Return [x, y] of the center of cell containing provided text 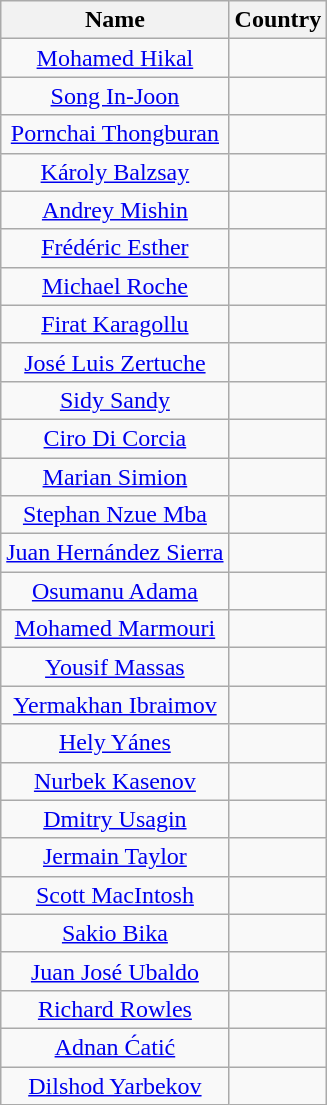
Ciro Di Corcia [115, 438]
Adnan Ćatić [115, 1047]
Juan José Ubaldo [115, 971]
Mohamed Hikal [115, 58]
Scott MacIntosh [115, 895]
Dmitry Usagin [115, 819]
Sakio Bika [115, 933]
Juan Hernández Sierra [115, 553]
Country [278, 20]
Frédéric Esther [115, 248]
Sidy Sandy [115, 400]
Marian Simion [115, 477]
Pornchai Thongburan [115, 134]
Michael Roche [115, 286]
Name [115, 20]
Yousif Massas [115, 667]
Richard Rowles [115, 1009]
Stephan Nzue Mba [115, 515]
Dilshod Yarbekov [115, 1085]
Hely Yánes [115, 743]
Firat Karagollu [115, 324]
Osumanu Adama [115, 591]
Jermain Taylor [115, 857]
Mohamed Marmouri [115, 629]
Károly Balzsay [115, 172]
Andrey Mishin [115, 210]
José Luis Zertuche [115, 362]
Nurbek Kasenov [115, 781]
Yermakhan Ibraimov [115, 705]
Song In-Joon [115, 96]
